For the text-containing cell, return its midpoint in [x, y] coordinate format. 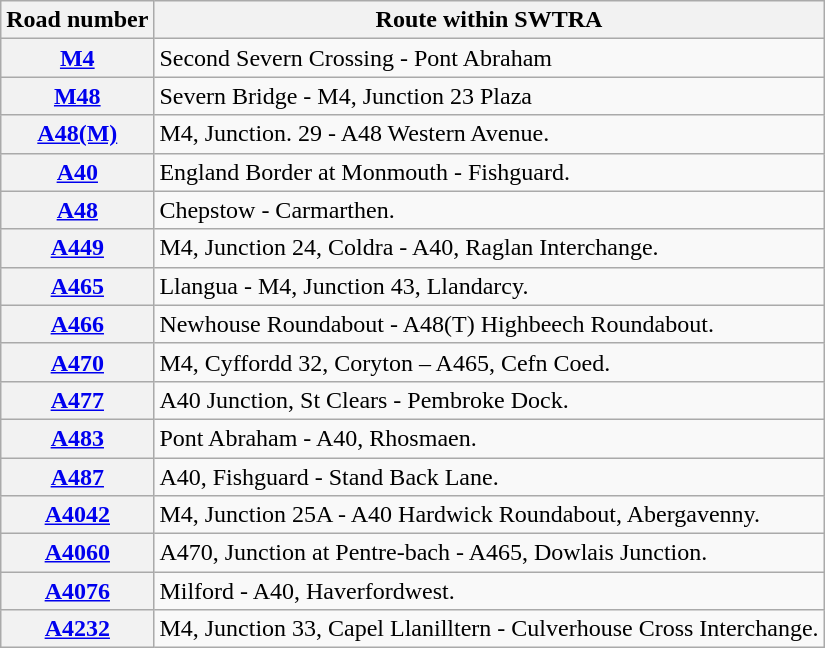
Second Severn Crossing - Pont Abraham [489, 58]
Newhouse Roundabout - A48(T) Highbeech Roundabout. [489, 324]
A40 [78, 172]
A48 [78, 210]
England Border at Monmouth - Fishguard. [489, 172]
A487 [78, 477]
A48(M) [78, 134]
Chepstow - Carmarthen. [489, 210]
M4 [78, 58]
A483 [78, 438]
A4060 [78, 553]
A4042 [78, 515]
Route within SWTRA [489, 20]
A449 [78, 248]
A470, Junction at Pentre-bach - A465, Dowlais Junction. [489, 553]
A4076 [78, 591]
A465 [78, 286]
Milford - A40, Haverfordwest. [489, 591]
Pont Abraham - A40, Rhosmaen. [489, 438]
Llangua - M4, Junction 43, Llandarcy. [489, 286]
A40, Fishguard - Stand Back Lane. [489, 477]
A470 [78, 362]
M48 [78, 96]
A466 [78, 324]
M4, Cyffordd 32, Coryton – A465, Cefn Coed. [489, 362]
M4, Junction. 29 - A48 Western Avenue. [489, 134]
Severn Bridge - M4, Junction 23 Plaza [489, 96]
A4232 [78, 629]
A40 Junction, St Clears - Pembroke Dock. [489, 400]
M4, Junction 25A - A40 Hardwick Roundabout, Abergavenny. [489, 515]
Road number [78, 20]
M4, Junction 33, Capel Llanilltern - Culverhouse Cross Interchange. [489, 629]
A477 [78, 400]
M4, Junction 24, Coldra - A40, Raglan Interchange. [489, 248]
